Return [x, y] of the center of cell containing provided text 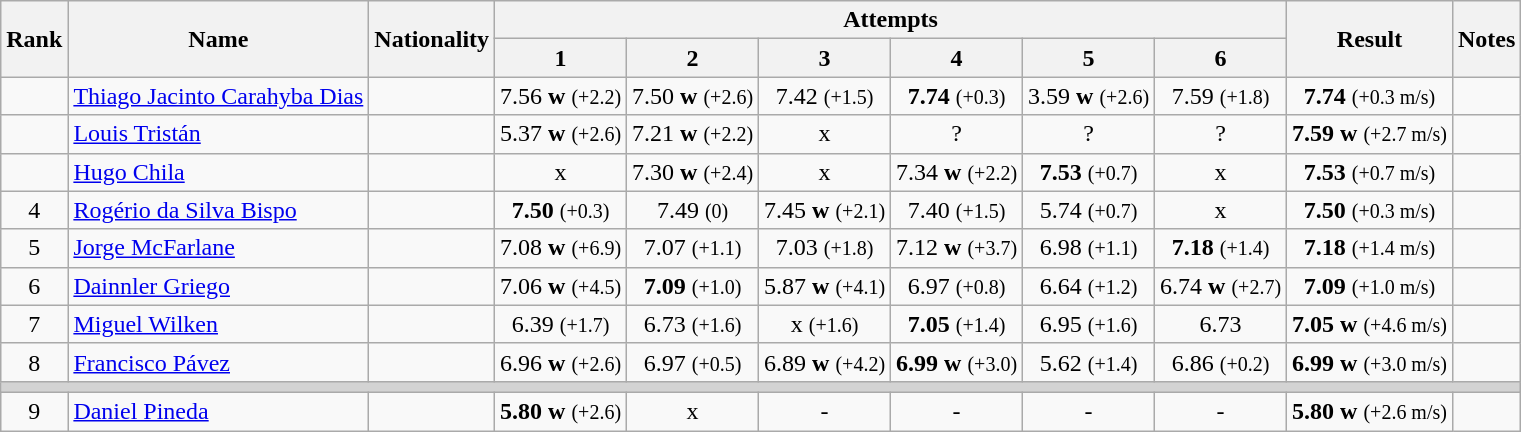
Louis Tristán [218, 134]
6.95 (+1.6) [1089, 324]
2 [693, 58]
7.42 (+1.5) [825, 96]
7.56 w (+2.2) [561, 96]
7.50 (+0.3) [561, 210]
x (+1.6) [825, 324]
6.73 (+1.6) [693, 324]
7.06 w (+4.5) [561, 286]
7.30 w (+2.4) [693, 172]
7.03 (+1.8) [825, 248]
7.34 w (+2.2) [957, 172]
5.80 w (+2.6 m/s) [1370, 411]
Jorge McFarlane [218, 248]
Notes [1486, 39]
6.86 (+0.2) [1221, 362]
5.37 w (+2.6) [561, 134]
5.80 w (+2.6) [561, 411]
7.21 w (+2.2) [693, 134]
Nationality [432, 39]
7.50 (+0.3 m/s) [1370, 210]
7.12 w (+3.7) [957, 248]
6.73 [1221, 324]
6.74 w (+2.7) [1221, 286]
Rank [34, 39]
7.50 w (+2.6) [693, 96]
9 [34, 411]
7.18 (+1.4 m/s) [1370, 248]
7.18 (+1.4) [1221, 248]
Daniel Pineda [218, 411]
7.05 (+1.4) [957, 324]
3 [825, 58]
7.40 (+1.5) [957, 210]
7.59 (+1.8) [1221, 96]
6.64 (+1.2) [1089, 286]
1 [561, 58]
8 [34, 362]
7.08 w (+6.9) [561, 248]
6.39 (+1.7) [561, 324]
Attempts [891, 20]
6.97 (+0.5) [693, 362]
7.59 w (+2.7 m/s) [1370, 134]
5.87 w (+4.1) [825, 286]
7.49 (0) [693, 210]
6.89 w (+4.2) [825, 362]
7.53 (+0.7) [1089, 172]
6.96 w (+2.6) [561, 362]
6.99 w (+3.0 m/s) [1370, 362]
7.09 (+1.0) [693, 286]
Francisco Pávez [218, 362]
7.09 (+1.0 m/s) [1370, 286]
7.53 (+0.7 m/s) [1370, 172]
Hugo Chila [218, 172]
5.62 (+1.4) [1089, 362]
Name [218, 39]
6.99 w (+3.0) [957, 362]
3.59 w (+2.6) [1089, 96]
Thiago Jacinto Carahyba Dias [218, 96]
Dainnler Griego [218, 286]
7.74 (+0.3 m/s) [1370, 96]
7.05 w (+4.6 m/s) [1370, 324]
Rogério da Silva Bispo [218, 210]
Miguel Wilken [218, 324]
Result [1370, 39]
6.98 (+1.1) [1089, 248]
5.74 (+0.7) [1089, 210]
7 [34, 324]
7.74 (+0.3) [957, 96]
6.97 (+0.8) [957, 286]
7.45 w (+2.1) [825, 210]
7.07 (+1.1) [693, 248]
